From the cell containing the given text, extract its center point as (X, Y) coordinate. 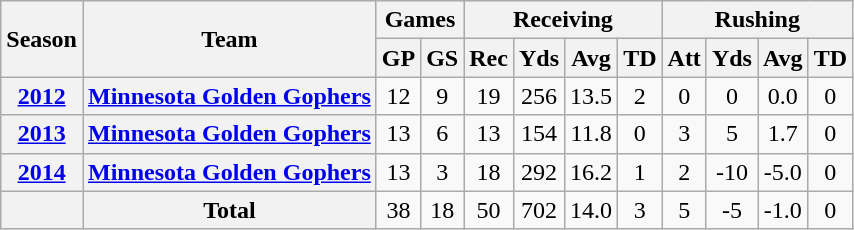
Team (229, 39)
12 (398, 96)
13.5 (592, 96)
16.2 (592, 172)
Att (684, 58)
14.0 (592, 210)
-10 (732, 172)
19 (489, 96)
256 (538, 96)
702 (538, 210)
1 (640, 172)
Rec (489, 58)
Season (42, 39)
38 (398, 210)
292 (538, 172)
9 (442, 96)
11.8 (592, 134)
2014 (42, 172)
50 (489, 210)
Rushing (758, 20)
-1.0 (784, 210)
2012 (42, 96)
GP (398, 58)
Games (420, 20)
GS (442, 58)
2013 (42, 134)
-5 (732, 210)
154 (538, 134)
-5.0 (784, 172)
1.7 (784, 134)
6 (442, 134)
Total (229, 210)
0.0 (784, 96)
Receiving (563, 20)
